Search for the cell housing the specified text and yield its [X, Y] center coordinate. 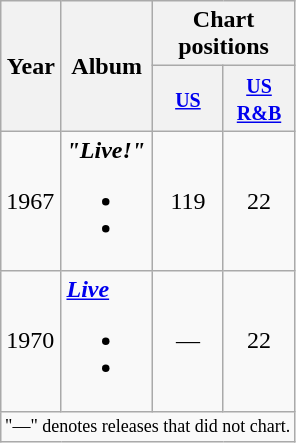
Album [106, 66]
Chart positions [223, 34]
Live [106, 341]
— [188, 341]
119 [188, 201]
US [188, 98]
US R&B [258, 98]
"—" denotes releases that did not chart. [148, 426]
1970 [31, 341]
"Live!" [106, 201]
Year [31, 66]
1967 [31, 201]
